Determine the (x, y) coordinate at the center of the cell enclosing the given text.  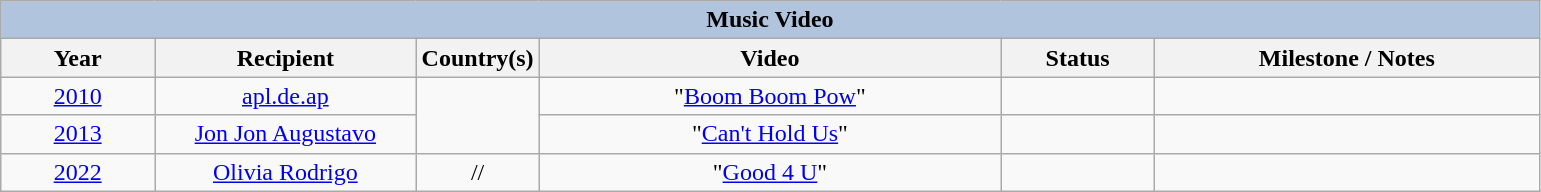
Year (78, 58)
Jon Jon Augustavo (286, 134)
Recipient (286, 58)
"Can't Hold Us" (770, 134)
2010 (78, 96)
2022 (78, 172)
Music Video (770, 20)
Milestone / Notes (1346, 58)
2013 (78, 134)
Status (1078, 58)
"Good 4 U" (770, 172)
Olivia Rodrigo (286, 172)
Country(s) (478, 58)
apl.de.ap (286, 96)
Video (770, 58)
"Boom Boom Pow" (770, 96)
// (478, 172)
